Return [X, Y] of the center of cell containing provided text 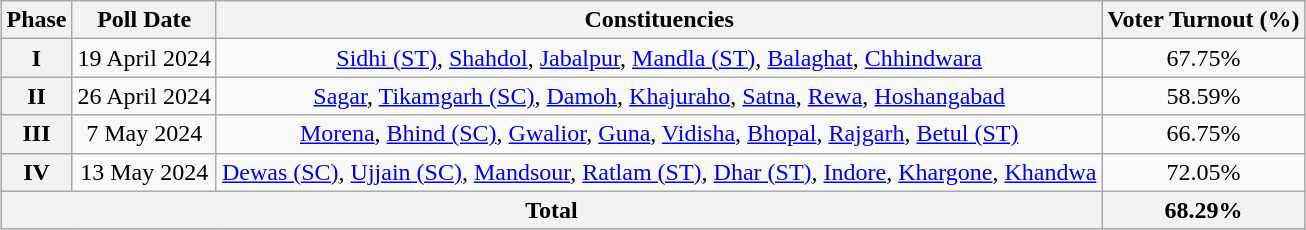
Phase [36, 20]
19 April 2024 [144, 58]
Poll Date [144, 20]
13 May 2024 [144, 172]
66.75% [1204, 134]
7 May 2024 [144, 134]
Voter Turnout (%) [1204, 20]
IV [36, 172]
Sagar, Tikamgarh (SC), Damoh, Khajuraho, Satna, Rewa, Hoshangabad [659, 96]
26 April 2024 [144, 96]
Total [552, 210]
I [36, 58]
Constituencies [659, 20]
72.05% [1204, 172]
Sidhi (ST), Shahdol, Jabalpur, Mandla (ST), Balaghat, Chhindwara [659, 58]
Morena, Bhind (SC), Gwalior, Guna, Vidisha, Bhopal, Rajgarh, Betul (ST) [659, 134]
Dewas (SC), Ujjain (SC), Mandsour, Ratlam (ST), Dhar (ST), Indore, Khargone, Khandwa [659, 172]
68.29% [1204, 210]
III [36, 134]
67.75% [1204, 58]
58.59% [1204, 96]
II [36, 96]
